Capture the cell that displays the provided text and extract its (X, Y) central coordinate. 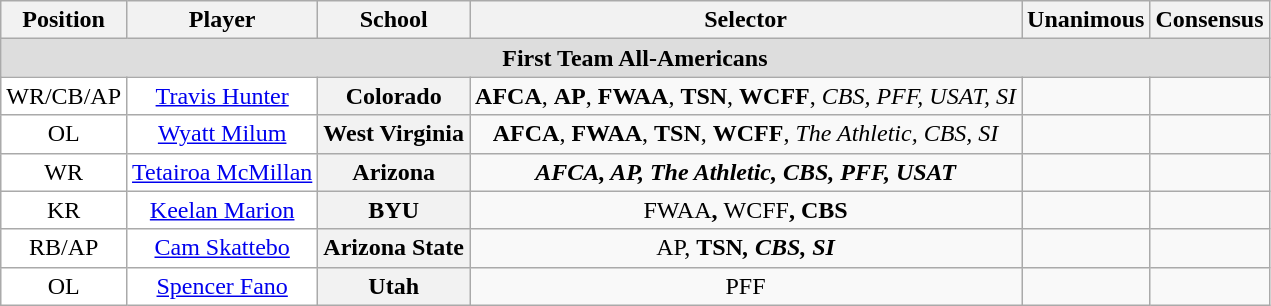
BYU (394, 210)
West Virginia (394, 134)
Consensus (1210, 20)
WR (64, 172)
KR (64, 210)
RB/AP (64, 248)
FWAA, WCFF, CBS (746, 210)
AP, TSN, CBS, SI (746, 248)
Player (222, 20)
WR/CB/AP (64, 96)
Wyatt Milum (222, 134)
Position (64, 20)
First Team All-Americans (635, 58)
Utah (394, 286)
Tetairoa McMillan (222, 172)
School (394, 20)
Selector (746, 20)
AFCA, AP, The Athletic, CBS, PFF, USAT (746, 172)
PFF (746, 286)
Arizona (394, 172)
Keelan Marion (222, 210)
Unanimous (1086, 20)
AFCA, AP, FWAA, TSN, WCFF, CBS, PFF, USAT, SI (746, 96)
Travis Hunter (222, 96)
AFCA, FWAA, TSN, WCFF, The Athletic, CBS, SI (746, 134)
Arizona State (394, 248)
Colorado (394, 96)
Cam Skattebo (222, 248)
Spencer Fano (222, 286)
